Find where the given text appears and provide that cell's center as (X, Y) coordinate. 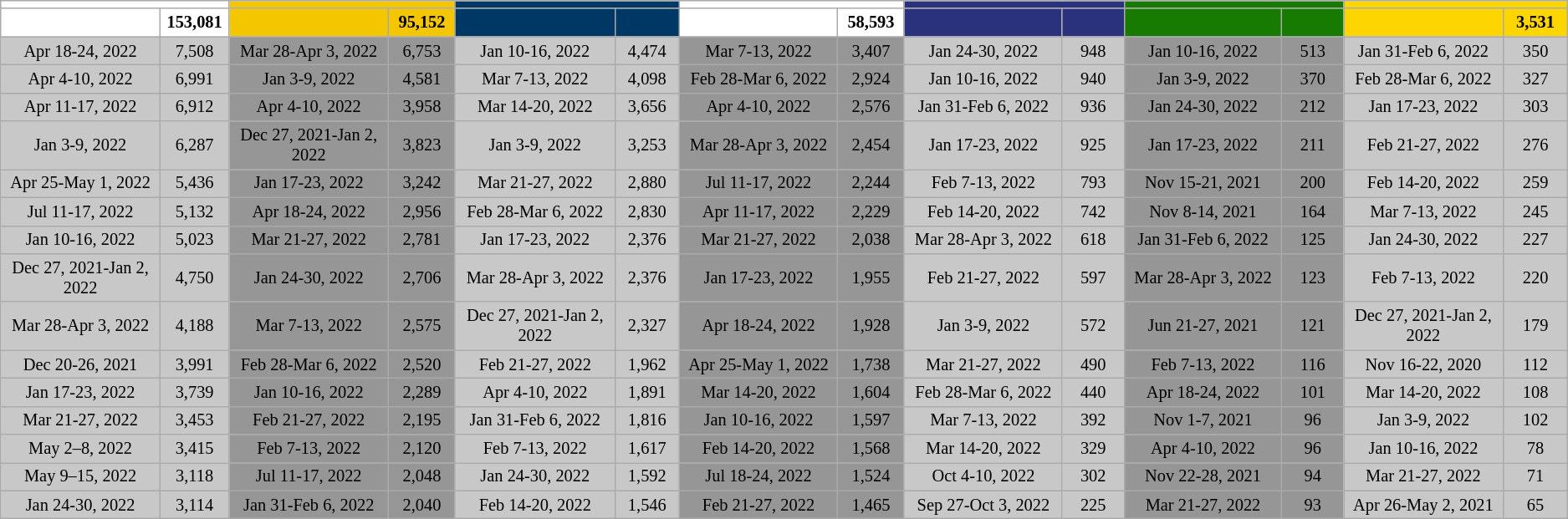
2,040 (422, 505)
3,991 (194, 364)
7,508 (194, 51)
3,453 (194, 420)
1,604 (871, 392)
Jun 21-27, 2021 (1203, 326)
2,048 (422, 476)
6,991 (194, 79)
93 (1313, 505)
6,912 (194, 107)
3,531 (1535, 23)
2,520 (422, 364)
2,120 (422, 449)
392 (1093, 420)
Nov 1-7, 2021 (1203, 420)
Dec 20-26, 2021 (80, 364)
303 (1535, 107)
618 (1093, 240)
102 (1535, 420)
2,880 (647, 183)
101 (1313, 392)
2,576 (871, 107)
3,118 (194, 476)
4,098 (647, 79)
597 (1093, 277)
370 (1313, 79)
Jul 18-24, 2022 (759, 476)
1,891 (647, 392)
327 (1535, 79)
1,568 (871, 449)
Nov 15-21, 2021 (1203, 183)
259 (1535, 183)
3,242 (422, 183)
211 (1313, 145)
3,415 (194, 449)
95,152 (422, 23)
1,465 (871, 505)
2,244 (871, 183)
3,253 (647, 145)
121 (1313, 326)
1,592 (647, 476)
440 (1093, 392)
2,195 (422, 420)
2,229 (871, 211)
153,081 (194, 23)
179 (1535, 326)
116 (1313, 364)
Nov 8-14, 2021 (1203, 211)
490 (1093, 364)
108 (1535, 392)
2,289 (422, 392)
2,327 (647, 326)
212 (1313, 107)
Nov 22-28, 2021 (1203, 476)
May 9–15, 2022 (80, 476)
2,830 (647, 211)
2,038 (871, 240)
Apr 26-May 2, 2021 (1423, 505)
940 (1093, 79)
3,958 (422, 107)
1,546 (647, 505)
1,928 (871, 326)
5,436 (194, 183)
742 (1093, 211)
2,924 (871, 79)
6,287 (194, 145)
5,023 (194, 240)
4,188 (194, 326)
329 (1093, 449)
245 (1535, 211)
Oct 4-10, 2022 (983, 476)
3,656 (647, 107)
4,750 (194, 277)
58,593 (871, 23)
2,454 (871, 145)
3,823 (422, 145)
1,962 (647, 364)
Sep 27-Oct 3, 2022 (983, 505)
350 (1535, 51)
276 (1535, 145)
3,114 (194, 505)
2,575 (422, 326)
123 (1313, 277)
220 (1535, 277)
227 (1535, 240)
200 (1313, 183)
948 (1093, 51)
225 (1093, 505)
May 2–8, 2022 (80, 449)
513 (1313, 51)
112 (1535, 364)
Nov 16-22, 2020 (1423, 364)
6,753 (422, 51)
164 (1313, 211)
94 (1313, 476)
1,597 (871, 420)
1,738 (871, 364)
65 (1535, 505)
71 (1535, 476)
3,739 (194, 392)
78 (1535, 449)
2,781 (422, 240)
793 (1093, 183)
5,132 (194, 211)
302 (1093, 476)
1,617 (647, 449)
572 (1093, 326)
3,407 (871, 51)
125 (1313, 240)
1,816 (647, 420)
4,474 (647, 51)
1,524 (871, 476)
1,955 (871, 277)
936 (1093, 107)
4,581 (422, 79)
2,706 (422, 277)
925 (1093, 145)
2,956 (422, 211)
